Identify which cell holds the provided text, then report its [X, Y] central coordinate. 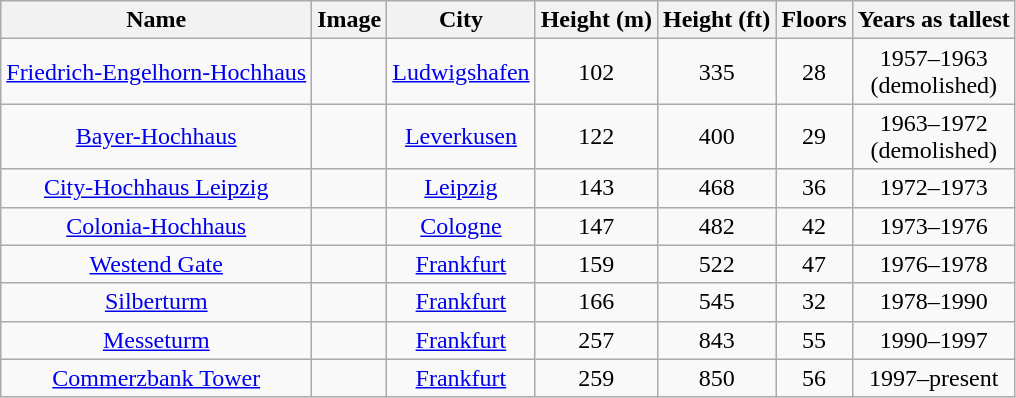
Messeturm [156, 340]
Colonia-Hochhaus [156, 226]
1973–1976 [934, 226]
850 [716, 378]
1997–present [934, 378]
468 [716, 188]
Height (ft) [716, 20]
Name [156, 20]
1972–1973 [934, 188]
Leipzig [461, 188]
City-Hochhaus Leipzig [156, 188]
Image [350, 20]
1957–1963(demolished) [934, 72]
32 [814, 302]
545 [716, 302]
Commerzbank Tower [156, 378]
Height (m) [596, 20]
147 [596, 226]
335 [716, 72]
28 [814, 72]
143 [596, 188]
Floors [814, 20]
Silberturm [156, 302]
166 [596, 302]
522 [716, 264]
City [461, 20]
56 [814, 378]
47 [814, 264]
Leverkusen [461, 136]
159 [596, 264]
400 [716, 136]
Cologne [461, 226]
102 [596, 72]
42 [814, 226]
259 [596, 378]
257 [596, 340]
Years as tallest [934, 20]
Ludwigshafen [461, 72]
1963–1972(demolished) [934, 136]
482 [716, 226]
Bayer-Hochhaus [156, 136]
1978–1990 [934, 302]
36 [814, 188]
29 [814, 136]
55 [814, 340]
1976–1978 [934, 264]
Westend Gate [156, 264]
122 [596, 136]
1990–1997 [934, 340]
843 [716, 340]
Friedrich-Engelhorn-Hochhaus [156, 72]
